Provide the [x, y] coordinate of the cell's center where the given text is located.  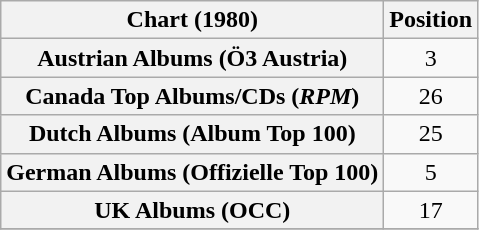
3 [431, 58]
Dutch Albums (Album Top 100) [192, 134]
UK Albums (OCC) [192, 210]
German Albums (Offizielle Top 100) [192, 172]
Canada Top Albums/CDs (RPM) [192, 96]
Position [431, 20]
Chart (1980) [192, 20]
26 [431, 96]
5 [431, 172]
Austrian Albums (Ö3 Austria) [192, 58]
17 [431, 210]
25 [431, 134]
